From the cell containing the given text, extract its center point as [X, Y] coordinate. 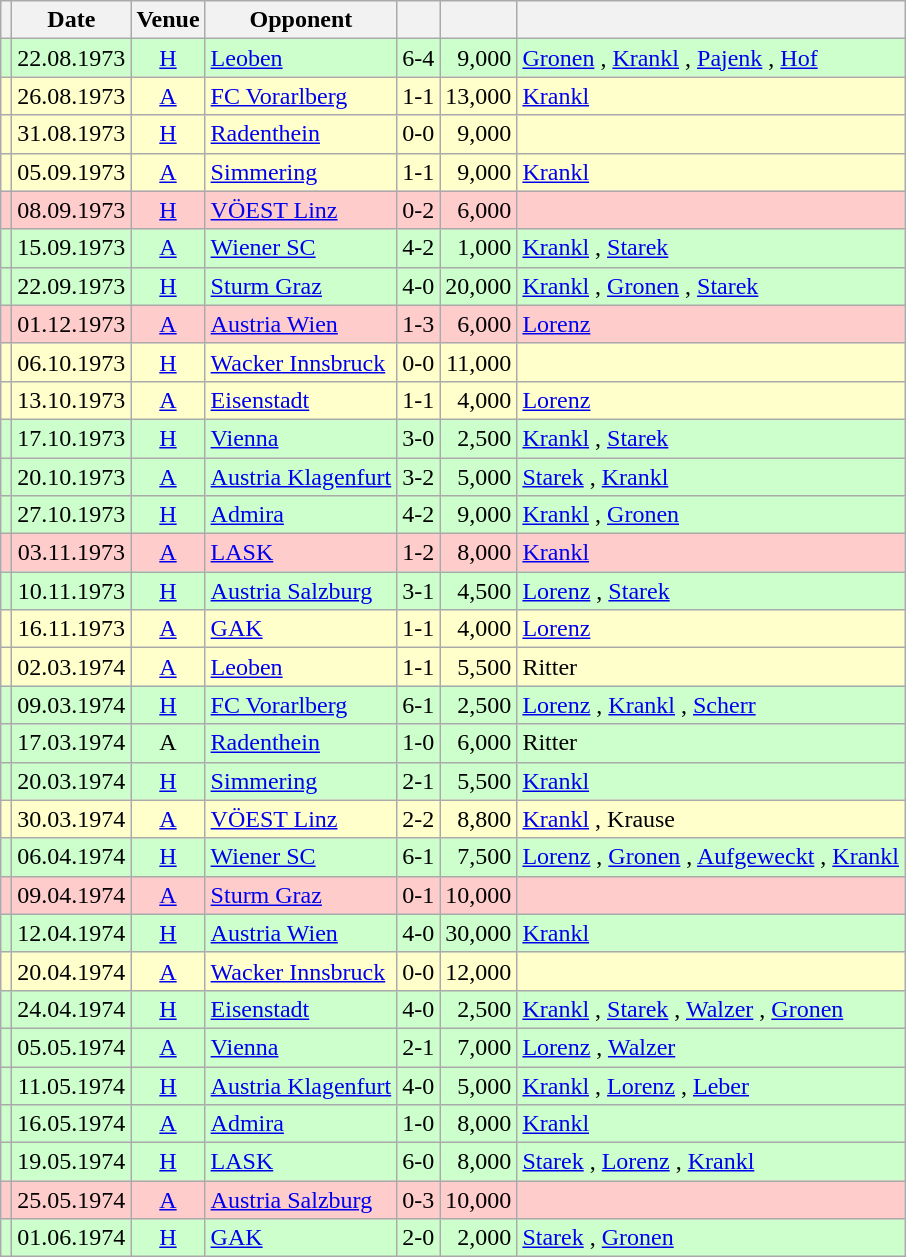
1-3 [418, 324]
Lorenz , Starek [711, 591]
31.08.1973 [72, 134]
Lorenz , Gronen , Aufgeweckt , Krankl [711, 857]
11,000 [478, 362]
12,000 [478, 971]
Krankl , Gronen , Starek [711, 286]
Lorenz , Krankl , Scherr [711, 705]
2-2 [418, 819]
02.03.1974 [72, 667]
Starek , Lorenz , Krankl [711, 1162]
20.10.1973 [72, 477]
Date [72, 20]
20.03.1974 [72, 781]
1,000 [478, 248]
15.09.1973 [72, 248]
Lorenz , Walzer [711, 1047]
6-4 [418, 58]
3-2 [418, 477]
4,500 [478, 591]
01.12.1973 [72, 324]
7,500 [478, 857]
11.05.1974 [72, 1085]
Gronen , Krankl , Pajenk , Hof [711, 58]
Opponent [301, 20]
2-0 [418, 1238]
3-0 [418, 438]
16.11.1973 [72, 629]
09.03.1974 [72, 705]
30.03.1974 [72, 819]
13,000 [478, 96]
26.08.1973 [72, 96]
19.05.1974 [72, 1162]
12.04.1974 [72, 933]
24.04.1974 [72, 1009]
Krankl , Krause [711, 819]
27.10.1973 [72, 515]
20,000 [478, 286]
6-0 [418, 1162]
13.10.1973 [72, 400]
05.09.1973 [72, 172]
3-1 [418, 591]
22.08.1973 [72, 58]
Starek , Gronen [711, 1238]
17.10.1973 [72, 438]
10.11.1973 [72, 591]
05.05.1974 [72, 1047]
30,000 [478, 933]
Krankl , Lorenz , Leber [711, 1085]
2,000 [478, 1238]
08.09.1973 [72, 210]
16.05.1974 [72, 1124]
06.04.1974 [72, 857]
22.09.1973 [72, 286]
20.04.1974 [72, 971]
1-2 [418, 553]
Krankl , Starek , Walzer , Gronen [711, 1009]
01.06.1974 [72, 1238]
25.05.1974 [72, 1200]
09.04.1974 [72, 895]
Starek , Krankl [711, 477]
06.10.1973 [72, 362]
0-3 [418, 1200]
0-1 [418, 895]
17.03.1974 [72, 743]
0-2 [418, 210]
7,000 [478, 1047]
8,800 [478, 819]
03.11.1973 [72, 553]
Krankl , Gronen [711, 515]
Venue [168, 20]
